Capture the cell that displays the provided text and extract its [X, Y] central coordinate. 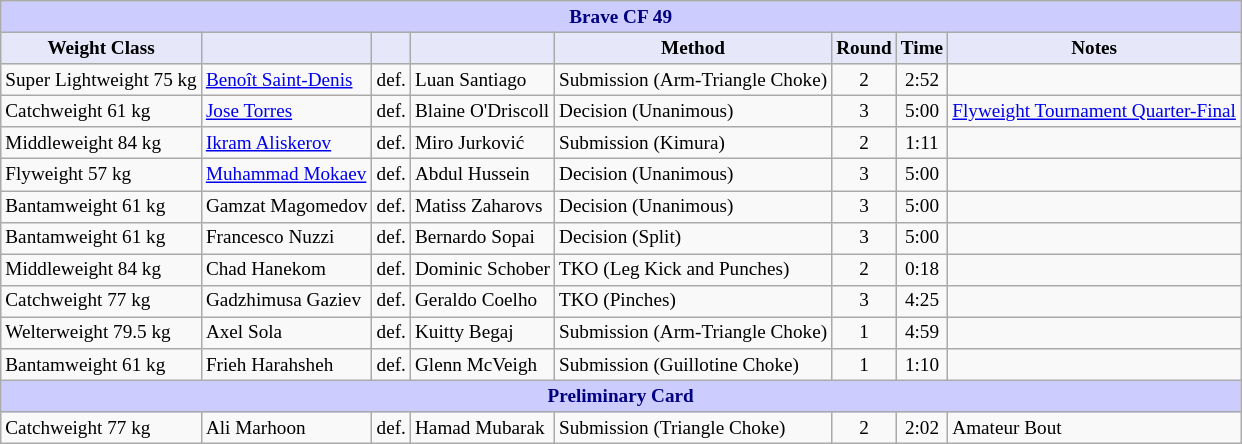
Jose Torres [286, 111]
Notes [1094, 48]
0:18 [922, 270]
Super Lightweight 75 kg [102, 80]
2:02 [922, 428]
Brave CF 49 [621, 17]
4:25 [922, 301]
TKO (Pinches) [692, 301]
1:11 [922, 143]
Time [922, 48]
1:10 [922, 365]
Submission (Triangle Choke) [692, 428]
Weight Class [102, 48]
Flyweight Tournament Quarter-Final [1094, 111]
Frieh Harahsheh [286, 365]
Submission (Kimura) [692, 143]
Miro Jurković [482, 143]
Welterweight 79.5 kg [102, 333]
Decision (Split) [692, 238]
2:52 [922, 80]
Bernardo Sopai [482, 238]
Axel Sola [286, 333]
Benoît Saint-Denis [286, 80]
Submission (Guillotine Choke) [692, 365]
Preliminary Card [621, 396]
Ikram Aliskerov [286, 143]
Glenn McVeigh [482, 365]
Dominic Schober [482, 270]
TKO (Leg Kick and Punches) [692, 270]
Gamzat Magomedov [286, 206]
Method [692, 48]
Gadzhimusa Gaziev [286, 301]
Luan Santiago [482, 80]
Round [864, 48]
Geraldo Coelho [482, 301]
Amateur Bout [1094, 428]
Flyweight 57 kg [102, 175]
4:59 [922, 333]
Kuitty Begaj [482, 333]
Francesco Nuzzi [286, 238]
Abdul Hussein [482, 175]
Blaine O'Driscoll [482, 111]
Hamad Mubarak [482, 428]
Catchweight 61 kg [102, 111]
Muhammad Mokaev [286, 175]
Chad Hanekom [286, 270]
Matiss Zaharovs [482, 206]
Ali Marhoon [286, 428]
